Output the (X, Y) coordinate of the center of the cell containing the given text.  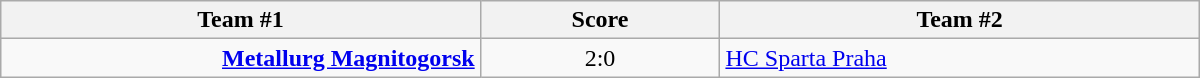
Team #1 (240, 20)
Score (600, 20)
Metallurg Magnitogorsk (240, 58)
Team #2 (960, 20)
2:0 (600, 58)
HC Sparta Praha (960, 58)
